Determine the (X, Y) coordinate at the center of the cell enclosing the given text.  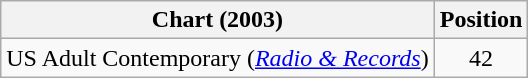
42 (481, 58)
Position (481, 20)
Chart (2003) (218, 20)
US Adult Contemporary (Radio & Records) (218, 58)
